For the text-containing cell, return its midpoint in (X, Y) coordinate format. 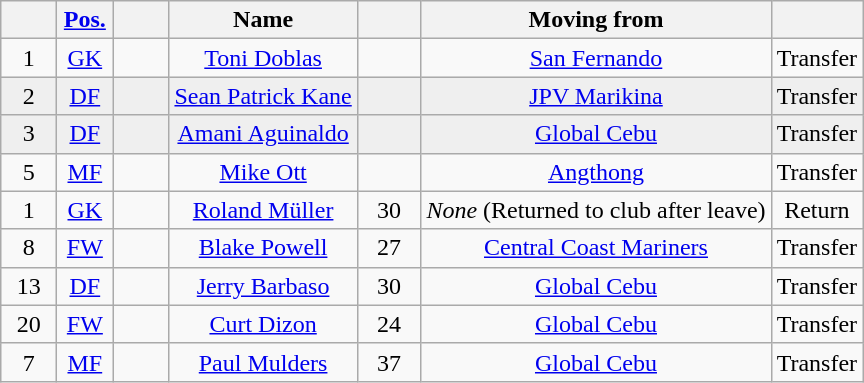
Paul Mulders (263, 362)
Toni Doblas (263, 58)
Blake Powell (263, 248)
Sean Patrick Kane (263, 96)
13 (29, 286)
JPV Marikina (596, 96)
Angthong (596, 172)
8 (29, 248)
5 (29, 172)
37 (389, 362)
20 (29, 324)
Moving from (596, 20)
3 (29, 134)
Curt Dizon (263, 324)
2 (29, 96)
Amani Aguinaldo (263, 134)
Return (817, 210)
Mike Ott (263, 172)
7 (29, 362)
27 (389, 248)
24 (389, 324)
Central Coast Mariners (596, 248)
San Fernando (596, 58)
Name (263, 20)
Jerry Barbaso (263, 286)
None (Returned to club after leave) (596, 210)
Pos. (85, 20)
Roland Müller (263, 210)
